Output the (X, Y) coordinate of the center of the cell containing the given text.  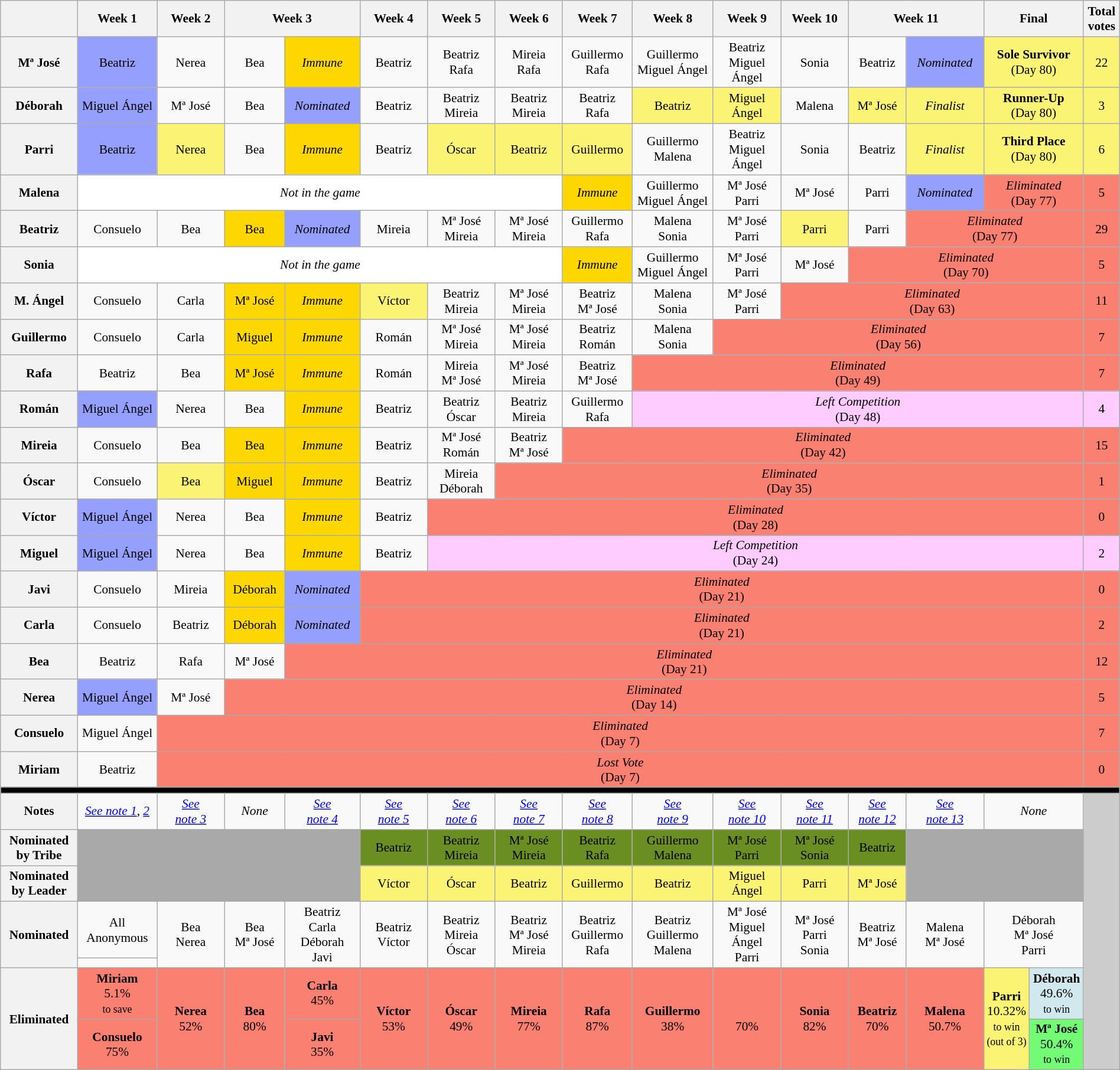
Seenote 13 (945, 811)
Mª JoséSonia (815, 848)
Víctor53% (393, 1019)
29 (1101, 229)
Mª JoséRomán (461, 445)
Carla45% (323, 993)
BeatrizGuillermoMalena (672, 935)
M. Ángel (39, 301)
Miriam (39, 770)
12 (1101, 661)
Runner-Up(Day 80) (1034, 106)
Seenote 5 (393, 811)
MalenaMª José (945, 935)
Eliminated(Day 42) (823, 445)
Déborah49.6%to win (1057, 993)
6 (1101, 150)
BeatrizMireiaÓscar (461, 935)
Bea80% (255, 1019)
Nominatedby Leader (39, 883)
MireiaDéborah (461, 481)
Mª JoséParriSonia (815, 935)
Eliminated(Day 63) (932, 301)
BeatrizGuillermoRafa (597, 935)
Final (1034, 19)
Week 11 (916, 19)
Guillermo38% (672, 1019)
Seenote 7 (529, 811)
Seenote 9 (672, 811)
Mª JoséMiguel ÁngelParri (747, 935)
Seenote 3 (191, 811)
BeatrizCarlaDéborahJavi (323, 935)
Seenote 10 (747, 811)
Left Competition(Day 24) (755, 553)
Eliminated(Day 7) (620, 733)
Rafa87% (597, 1019)
Eliminated(Day 14) (654, 698)
15 (1101, 445)
BeatrizVíctor (393, 935)
3 (1101, 106)
11 (1101, 301)
Week 8 (672, 19)
Seenote 4 (323, 811)
Seenote 6 (461, 811)
Week 7 (597, 19)
Sonia82% (815, 1019)
Beatriz70% (877, 1019)
1 (1101, 481)
BeaMª José (255, 935)
Parri10.32%to win(out of 3) (1007, 1019)
Eliminated (39, 1019)
BeaNerea (191, 935)
70% (747, 1019)
Seenote 11 (815, 811)
Mª José50.4%to win (1057, 1044)
Week 2 (191, 19)
Sole Survivor(Day 80) (1034, 63)
DéborahMª JoséParri (1034, 935)
Seenote 8 (597, 811)
Consuelo75% (117, 1044)
MireiaMª José (461, 373)
Week 5 (461, 19)
Eliminated(Day 70) (966, 265)
Eliminated(Day 56) (898, 337)
Nominatedby Tribe (39, 848)
Javi35% (323, 1044)
4 (1101, 409)
BeatrizMª JoséMireia (529, 935)
See note 1, 2 (117, 811)
Eliminated(Day 49) (858, 373)
Miriam5.1%to save (117, 993)
Week 3 (292, 19)
Notes (39, 811)
BeatrizÓscar (461, 409)
Week 10 (815, 19)
Mireia77% (529, 1019)
AllAnonymous (117, 930)
Eliminated(Day 35) (789, 481)
Week 6 (529, 19)
Week 9 (747, 19)
Eliminated(Day 28) (755, 517)
Nerea52% (191, 1019)
Seenote 12 (877, 811)
Óscar49% (461, 1019)
Left Competition(Day 48) (858, 409)
MireiaRafa (529, 63)
Javi (39, 589)
BeatrizRomán (597, 337)
22 (1101, 63)
Lost Vote(Day 7) (620, 770)
Week 1 (117, 19)
Malena50.7% (945, 1019)
Totalvotes (1101, 19)
Third Place(Day 80) (1034, 150)
Week 4 (393, 19)
